Return the [x, y] coordinate for the center point of the cell that contains the specified text.  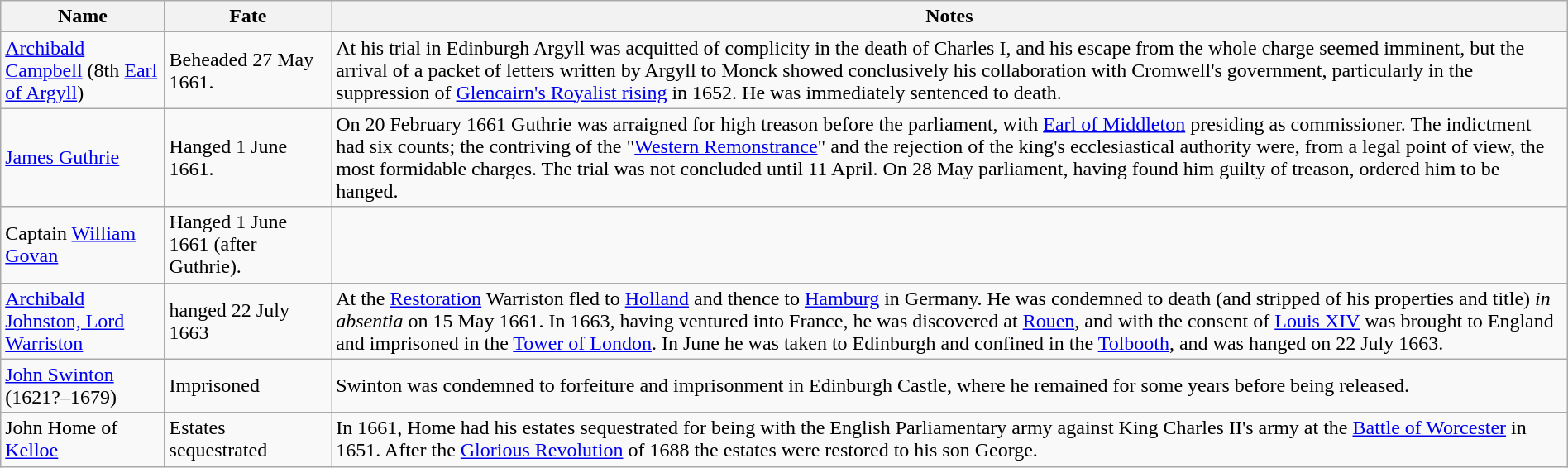
Imprisoned [248, 385]
Captain William Govan [83, 245]
Beheaded 27 May 1661. [248, 70]
Archibald Johnston, Lord Warriston [83, 321]
Fate [248, 17]
James Guthrie [83, 157]
Hanged 1 June 1661. [248, 157]
John Home of Kelloe [83, 440]
hanged 22 July 1663 [248, 321]
Name [83, 17]
Notes [949, 17]
Swinton was condemned to forfeiture and imprisonment in Edinburgh Castle, where he remained for some years before being released. [949, 385]
Archibald Campbell (8th Earl of Argyll) [83, 70]
John Swinton (1621?–1679) [83, 385]
Hanged 1 June 1661 (after Guthrie). [248, 245]
Estates sequestrated [248, 440]
